From the cell containing the given text, extract its center point as [x, y] coordinate. 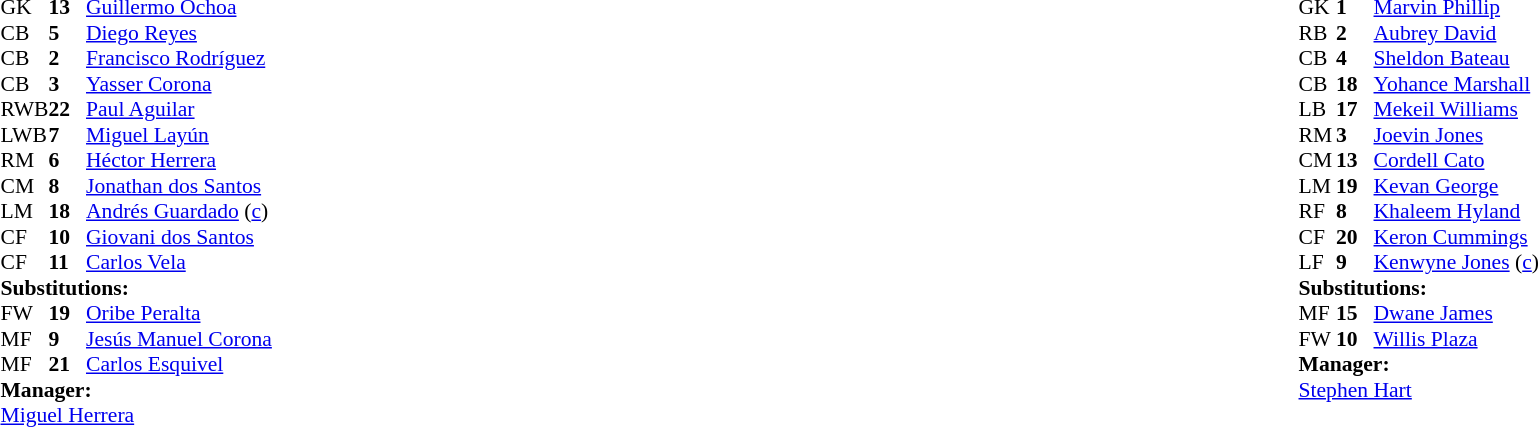
Diego Reyes [179, 33]
20 [1355, 237]
7 [67, 135]
LWB [24, 135]
Jesús Manuel Corona [179, 339]
Carlos Esquivel [179, 365]
Jonathan dos Santos [179, 186]
21 [67, 365]
Giovani dos Santos [179, 237]
Paul Aguilar [179, 109]
Substitutions: [136, 288]
Manager: [136, 390]
11 [67, 263]
Francisco Rodríguez [179, 59]
LF [1318, 263]
Miguel Layún [179, 135]
Oribe Peralta [179, 313]
4 [1355, 59]
13 [1355, 161]
RF [1318, 211]
6 [67, 161]
RB [1318, 33]
LB [1318, 109]
RWB [24, 109]
Héctor Herrera [179, 161]
17 [1355, 109]
5 [67, 33]
Yasser Corona [179, 84]
Andrés Guardado (c) [179, 211]
22 [67, 109]
15 [1355, 313]
Carlos Vela [179, 263]
